Capture the cell that displays the provided text and extract its [X, Y] central coordinate. 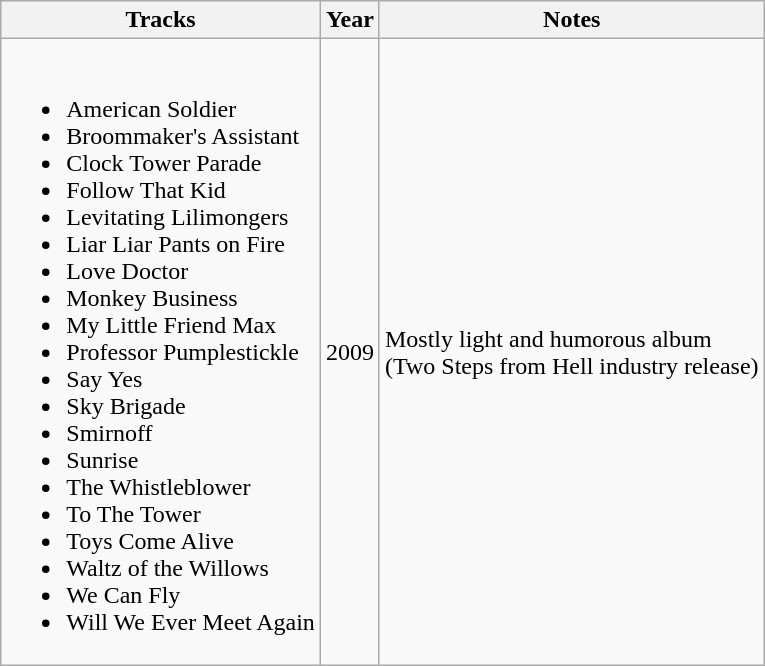
2009 [350, 352]
Notes [572, 20]
Year [350, 20]
Mostly light and humorous album(Two Steps from Hell industry release) [572, 352]
Tracks [161, 20]
